Return (X, Y) of the center of cell containing provided text 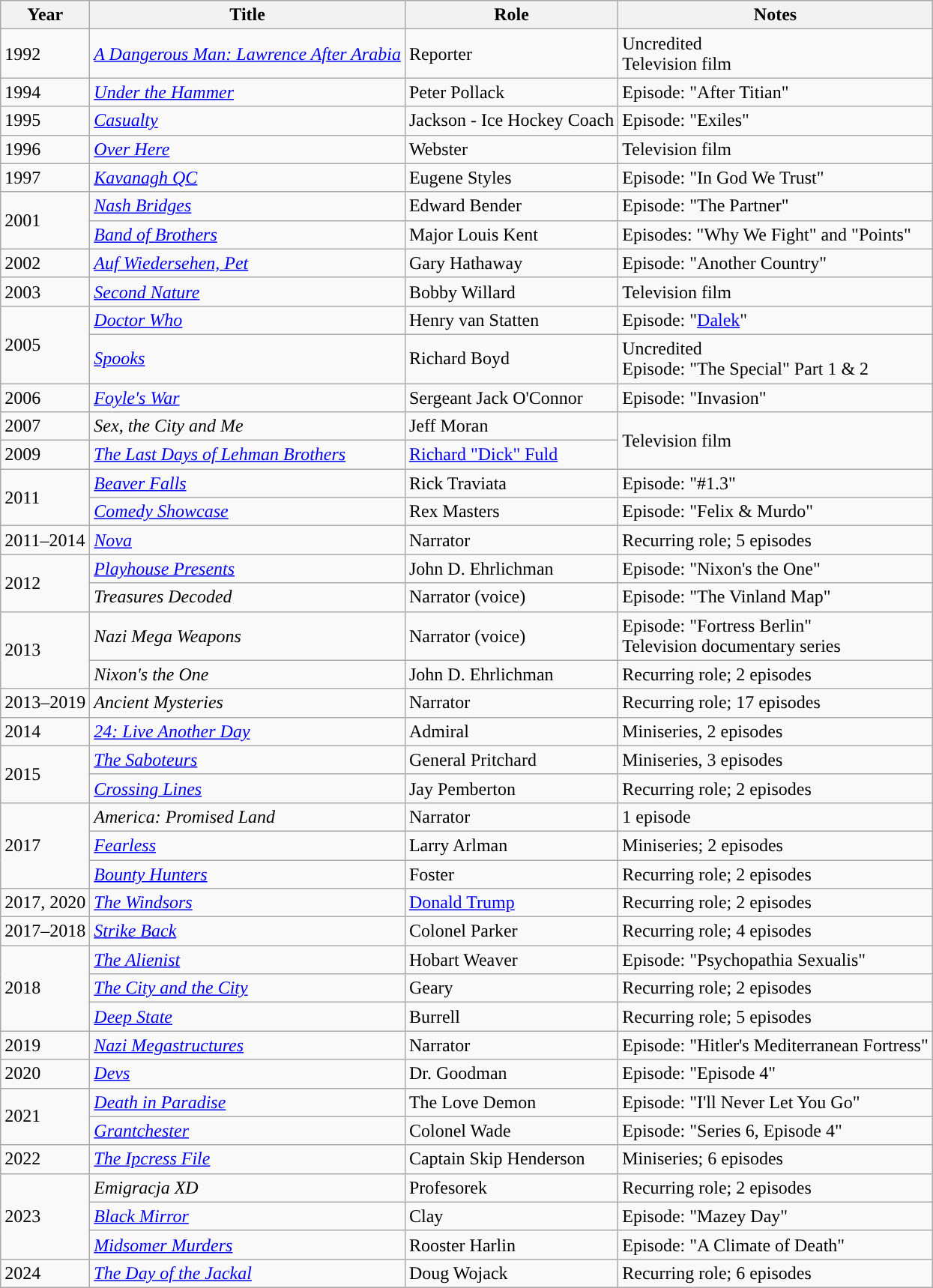
Doug Wojack (511, 1273)
2011 (45, 498)
The Day of the Jackal (247, 1273)
2017, 2020 (45, 903)
Foster (511, 874)
Clay (511, 1216)
A Dangerous Man: Lawrence After Arabia (247, 54)
Edward Bender (511, 206)
Reporter (511, 54)
2002 (45, 263)
UncreditedEpisode: "The Special" Part 1 & 2 (776, 358)
Peter Pollack (511, 92)
Captain Skip Henderson (511, 1159)
Second Nature (247, 291)
Deep State (247, 1017)
Episode: "#1.3" (776, 483)
2024 (45, 1273)
Episode: "Fortress Berlin"Television documentary series (776, 635)
Hobart Weaver (511, 960)
2007 (45, 426)
2011–2014 (45, 540)
Miniseries, 3 episodes (776, 760)
Episode: "Dalek" (776, 320)
Episode: "The Partner" (776, 206)
Devs (247, 1074)
1992 (45, 54)
1996 (45, 149)
Year (45, 15)
Bobby Willard (511, 291)
2017–2018 (45, 931)
Auf Wiedersehen, Pet (247, 263)
Recurring role; 17 episodes (776, 703)
1995 (45, 121)
Spooks (247, 358)
2018 (45, 988)
Miniseries, 2 episodes (776, 731)
Treasures Decoded (247, 597)
Nash Bridges (247, 206)
Death in Paradise (247, 1102)
Black Mirror (247, 1216)
Episode: "Another Country" (776, 263)
Larry Arlman (511, 845)
Episode: "Nixon's the One" (776, 569)
Midsomer Murders (247, 1245)
Episode: "Series 6, Episode 4" (776, 1131)
The Love Demon (511, 1102)
Ancient Mysteries (247, 703)
Episode: "After Titian" (776, 92)
Gary Hathaway (511, 263)
Episodes: "Why We Fight" and "Points" (776, 235)
2022 (45, 1159)
Colonel Wade (511, 1131)
Jeff Moran (511, 426)
Episode: "Psychopathia Sexualis" (776, 960)
Fearless (247, 845)
Episode: "A Climate of Death" (776, 1245)
Casualty (247, 121)
Episode: "Invasion" (776, 398)
2014 (45, 731)
Notes (776, 15)
Eugene Styles (511, 178)
Playhouse Presents (247, 569)
Episode: "Felix & Murdo" (776, 512)
The Ipcress File (247, 1159)
Sergeant Jack O'Connor (511, 398)
The Alienist (247, 960)
2015 (45, 774)
Grantchester (247, 1131)
Episode: "Exiles" (776, 121)
Sex, the City and Me (247, 426)
Comedy Showcase (247, 512)
Beaver Falls (247, 483)
1 episode (776, 817)
Doctor Who (247, 320)
Strike Back (247, 931)
Jay Pemberton (511, 788)
Over Here (247, 149)
Nixon's the One (247, 674)
2013 (45, 650)
2003 (45, 291)
Bounty Hunters (247, 874)
Burrell (511, 1017)
Major Louis Kent (511, 235)
Band of Brothers (247, 235)
Crossing Lines (247, 788)
General Pritchard (511, 760)
Henry van Statten (511, 320)
Webster (511, 149)
Recurring role; 6 episodes (776, 1273)
Episode: "Mazey Day" (776, 1216)
Under the Hammer (247, 92)
Title (247, 15)
2019 (45, 1045)
UncreditedTelevision film (776, 54)
America: Promised Land (247, 817)
The Last Days of Lehman Brothers (247, 455)
2001 (45, 220)
Nova (247, 540)
2012 (45, 583)
The Saboteurs (247, 760)
2013–2019 (45, 703)
Colonel Parker (511, 931)
2017 (45, 845)
Dr. Goodman (511, 1074)
Miniseries; 6 episodes (776, 1159)
2021 (45, 1116)
Episode: "In God We Trust" (776, 178)
Geary (511, 988)
2009 (45, 455)
Rooster Harlin (511, 1245)
Recurring role; 4 episodes (776, 931)
Episode: "Episode 4" (776, 1074)
Episode: "I'll Never Let You Go" (776, 1102)
Kavanagh QC (247, 178)
Richard "Dick" Fuld (511, 455)
24: Live Another Day (247, 731)
The Windsors (247, 903)
Nazi Megastructures (247, 1045)
Episode: "Hitler's Mediterranean Fortress" (776, 1045)
Richard Boyd (511, 358)
Rick Traviata (511, 483)
The City and the City (247, 988)
Profesorek (511, 1188)
Emigracja XD (247, 1188)
Donald Trump (511, 903)
2020 (45, 1074)
2023 (45, 1216)
Miniseries; 2 episodes (776, 845)
Rex Masters (511, 512)
Episode: "The Vinland Map" (776, 597)
Jackson - Ice Hockey Coach (511, 121)
1997 (45, 178)
Role (511, 15)
Admiral (511, 731)
Foyle's War (247, 398)
Nazi Mega Weapons (247, 635)
2005 (45, 345)
1994 (45, 92)
2006 (45, 398)
